Return the [x, y] coordinate for the center point of the cell that contains the specified text.  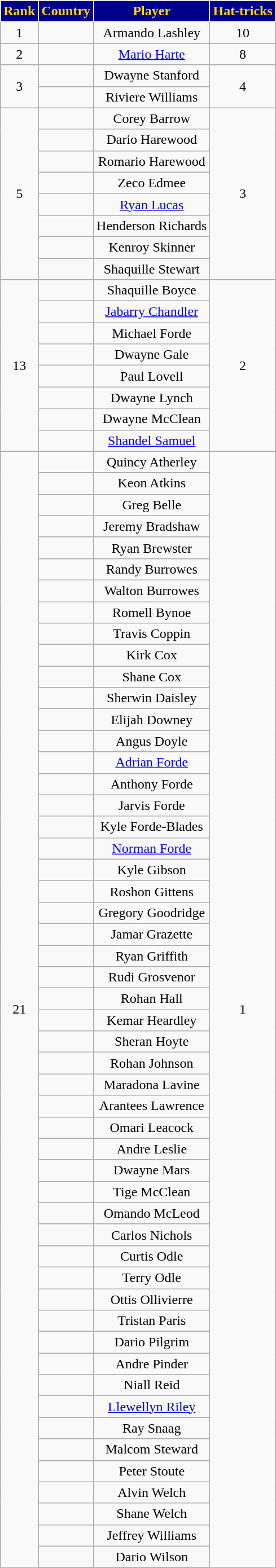
Rohan Hall [152, 999]
Paul Lovell [152, 376]
5 [19, 193]
4 [243, 86]
Sherwin Daisley [152, 698]
Carlos Nichols [152, 1235]
Dario Wilson [152, 1557]
Peter Stoute [152, 1471]
Keon Atkins [152, 483]
Country [66, 11]
Malcom Steward [152, 1450]
Andre Leslie [152, 1149]
Gregory Goodridge [152, 913]
Armando Lashley [152, 33]
Kyle Forde-Blades [152, 827]
Romario Harewood [152, 161]
Michael Forde [152, 333]
Maradona Lavine [152, 1085]
Tige McClean [152, 1192]
Dario Harewood [152, 140]
Henderson Richards [152, 226]
Terry Odle [152, 1278]
Shandel Samuel [152, 441]
Corey Barrow [152, 118]
Randy Burrowes [152, 569]
Tristan Paris [152, 1321]
Elijah Downey [152, 720]
Dwayne Stanford [152, 76]
Rudi Grosvenor [152, 977]
Riviere Williams [152, 97]
Omando McLeod [152, 1213]
Greg Belle [152, 505]
Jamar Grazette [152, 934]
Llewellyn Riley [152, 1407]
Ottis Ollivierre [152, 1299]
Dwayne Lynch [152, 398]
Ray Snaag [152, 1428]
Jabarry Chandler [152, 312]
Walton Burrowes [152, 591]
21 [19, 1010]
Andre Pinder [152, 1364]
Kyle Gibson [152, 870]
Hat-tricks [243, 11]
Shaquille Boyce [152, 290]
Dwayne Mars [152, 1170]
Shaquille Stewart [152, 269]
Alvin Welch [152, 1492]
Dwayne McClean [152, 419]
Shane Welch [152, 1514]
Curtis Odle [152, 1256]
Travis Coppin [152, 634]
Mario Harte [152, 54]
Angus Doyle [152, 741]
Jeffrey Williams [152, 1535]
Jeremy Bradshaw [152, 526]
Quincy Atherley [152, 462]
Shane Cox [152, 677]
Romell Bynoe [152, 612]
Kenroy Skinner [152, 247]
Dwayne Gale [152, 355]
10 [243, 33]
Dario Pilgrim [152, 1342]
Zeco Edmee [152, 183]
Arantees Lawrence [152, 1106]
Niall Reid [152, 1385]
Ryan Griffith [152, 956]
Ryan Lucas [152, 204]
Rank [19, 11]
13 [19, 365]
Adrian Forde [152, 763]
Jarvis Forde [152, 805]
Rohan Johnson [152, 1063]
Kemar Heardley [152, 1020]
Anthony Forde [152, 784]
Norman Forde [152, 848]
Kirk Cox [152, 655]
Player [152, 11]
Omari Leacock [152, 1127]
8 [243, 54]
Ryan Brewster [152, 548]
Sheran Hoyte [152, 1042]
Roshon Gittens [152, 891]
